For the text-containing cell, return its midpoint in [X, Y] coordinate format. 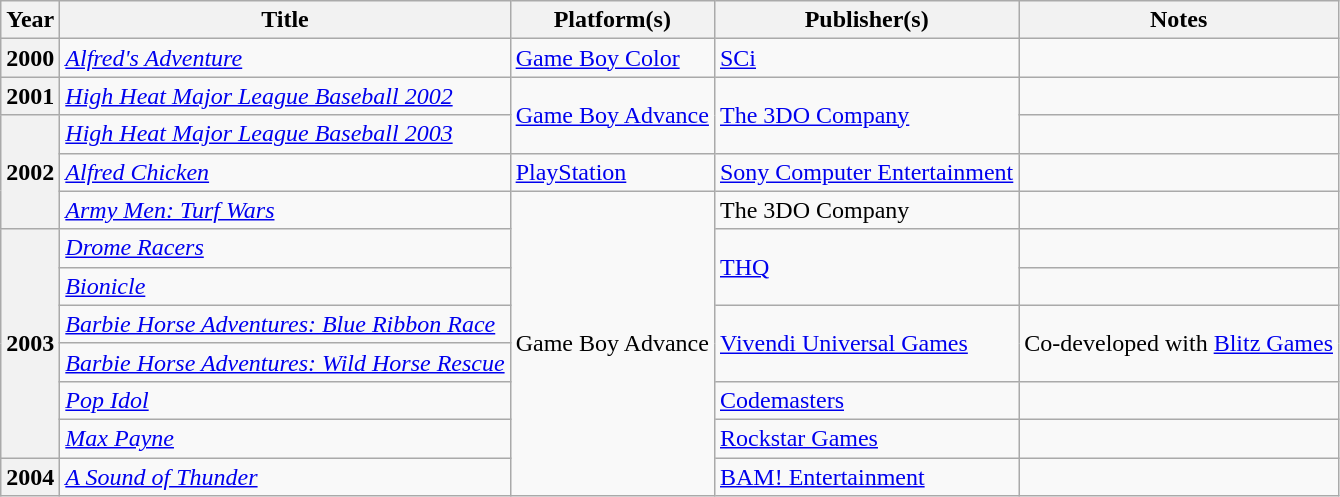
Vivendi Universal Games [866, 343]
SCi [866, 58]
2002 [30, 172]
Year [30, 20]
2003 [30, 343]
Sony Computer Entertainment [866, 172]
Codemasters [866, 400]
High Heat Major League Baseball 2002 [285, 96]
Platform(s) [612, 20]
Army Men: Turf Wars [285, 210]
2000 [30, 58]
A Sound of Thunder [285, 477]
2004 [30, 477]
Co-developed with Blitz Games [1179, 343]
Drome Racers [285, 248]
Pop Idol [285, 400]
Title [285, 20]
Game Boy Color [612, 58]
THQ [866, 267]
Rockstar Games [866, 438]
Publisher(s) [866, 20]
Barbie Horse Adventures: Wild Horse Rescue [285, 362]
Max Payne [285, 438]
Alfred Chicken [285, 172]
Notes [1179, 20]
BAM! Entertainment [866, 477]
Alfred's Adventure [285, 58]
Barbie Horse Adventures: Blue Ribbon Race [285, 324]
2001 [30, 96]
High Heat Major League Baseball 2003 [285, 134]
Bionicle [285, 286]
PlayStation [612, 172]
